Extract the [x, y] coordinate from the center of the cell holding the provided text.  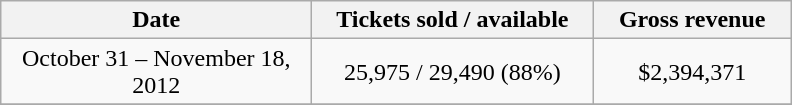
Gross revenue [692, 20]
Tickets sold / available [452, 20]
October 31 – November 18, 2012 [156, 72]
25,975 / 29,490 (88%) [452, 72]
$2,394,371 [692, 72]
Date [156, 20]
